Pinpoint the cell where the given text exists, returning its (X, Y) midpoint coordinate. 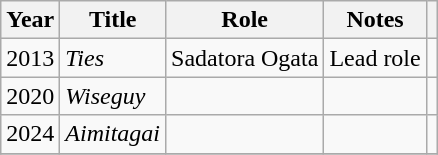
Ties (113, 58)
Role (245, 20)
Wiseguy (113, 96)
Aimitagai (113, 134)
2020 (30, 96)
Notes (375, 20)
Lead role (375, 58)
2024 (30, 134)
2013 (30, 58)
Year (30, 20)
Title (113, 20)
Sadatora Ogata (245, 58)
